Scan for the cell matching the given text and deliver its [X, Y] coordinate at center. 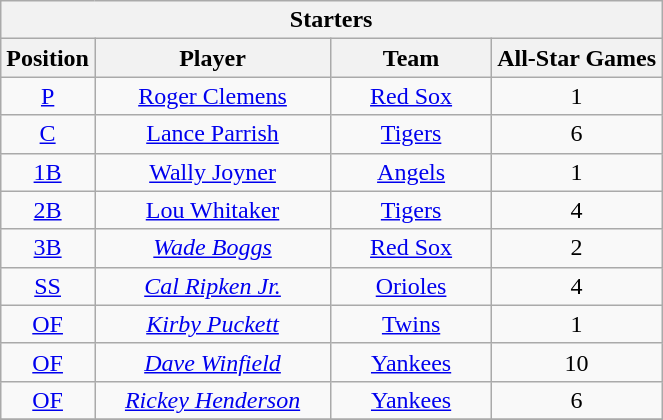
10 [577, 362]
C [48, 134]
Kirby Puckett [212, 324]
Player [212, 58]
Wade Boggs [212, 248]
Lance Parrish [212, 134]
Wally Joyner [212, 172]
Angels [412, 172]
3B [48, 248]
All-Star Games [577, 58]
Twins [412, 324]
P [48, 96]
Lou Whitaker [212, 210]
1B [48, 172]
2B [48, 210]
Position [48, 58]
Cal Ripken Jr. [212, 286]
Roger Clemens [212, 96]
Rickey Henderson [212, 400]
Orioles [412, 286]
Starters [332, 20]
Team [412, 58]
Dave Winfield [212, 362]
2 [577, 248]
SS [48, 286]
